Provide the (X, Y) coordinate of the cell's center where the given text is located.  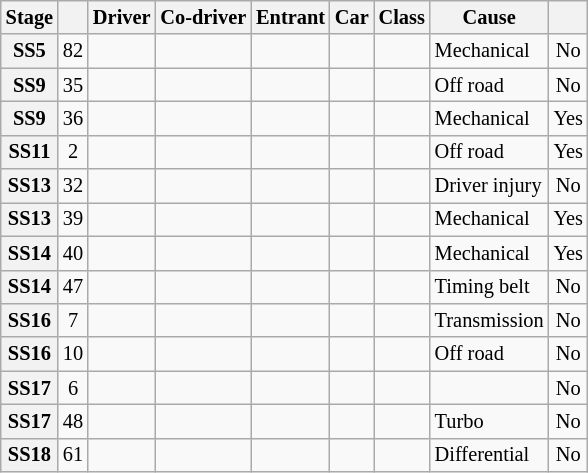
36 (73, 118)
40 (73, 253)
32 (73, 186)
Timing belt (490, 287)
Stage (30, 17)
Car (352, 17)
47 (73, 287)
10 (73, 354)
SS18 (30, 455)
Turbo (490, 421)
Class (402, 17)
Driver (122, 17)
SS5 (30, 51)
2 (73, 152)
Differential (490, 455)
6 (73, 388)
61 (73, 455)
SS11 (30, 152)
7 (73, 320)
82 (73, 51)
Cause (490, 17)
39 (73, 219)
35 (73, 85)
48 (73, 421)
Transmission (490, 320)
Driver injury (490, 186)
Co-driver (203, 17)
Entrant (290, 17)
